Return (X, Y) of the center of cell containing provided text 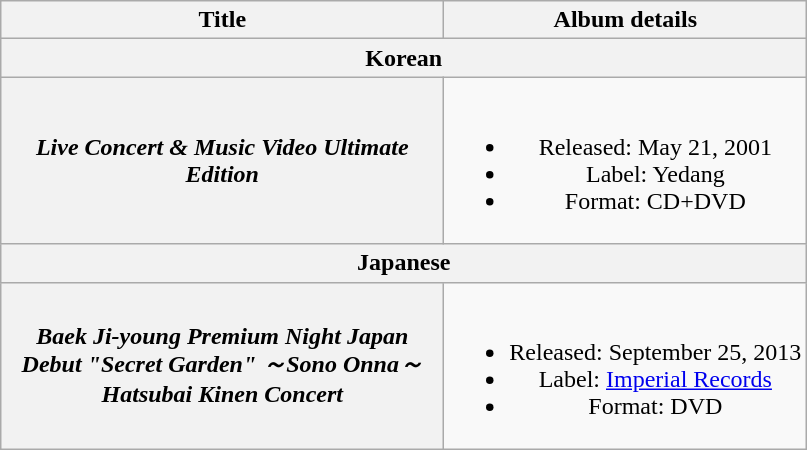
Title (222, 20)
Korean (404, 58)
Japanese (404, 263)
Album details (626, 20)
Baek Ji-young Premium Night Japan Debut "Secret Garden" ～Sono Onna～ Hatsubai Kinen Concert (222, 366)
Released: May 21, 2001Label: YedangFormat: CD+DVD (626, 160)
Released: September 25, 2013Label: Imperial RecordsFormat: DVD (626, 366)
Live Concert & Music Video Ultimate Edition (222, 160)
